Provide the (x, y) coordinate of the cell's center where the given text is located.  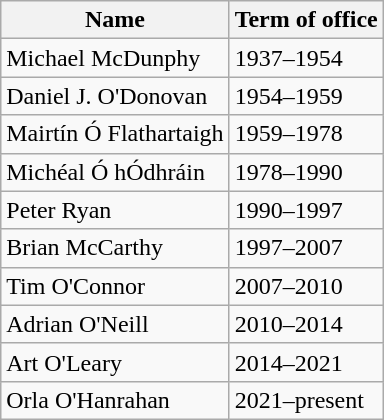
1954–1959 (306, 96)
Daniel J. O'Donovan (115, 96)
Michéal Ó hÓdhráin (115, 172)
1959–1978 (306, 134)
Peter Ryan (115, 210)
Michael McDunphy (115, 58)
Mairtín Ó Flathartaigh (115, 134)
1937–1954 (306, 58)
1997–2007 (306, 248)
1990–1997 (306, 210)
2021–present (306, 400)
Orla O'Hanrahan (115, 400)
1978–1990 (306, 172)
2014–2021 (306, 362)
Term of office (306, 20)
2010–2014 (306, 324)
Art O'Leary (115, 362)
2007–2010 (306, 286)
Adrian O'Neill (115, 324)
Tim O'Connor (115, 286)
Name (115, 20)
Brian McCarthy (115, 248)
